For the text-containing cell, return its midpoint in (x, y) coordinate format. 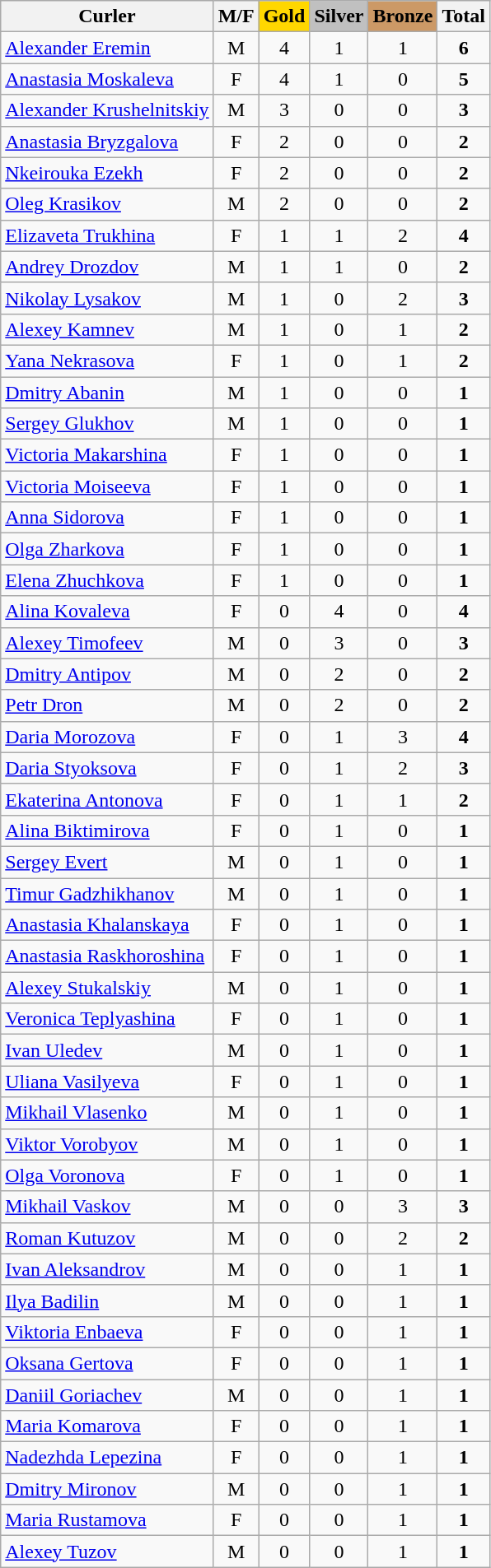
Elena Zhuchkova (107, 580)
Bronze (403, 16)
Mikhail Vlasenko (107, 1113)
Yana Nekrasova (107, 361)
M/F (236, 16)
Petr Dron (107, 705)
Elizaveta Trukhina (107, 235)
Anastasia Raskhoroshina (107, 956)
Nkeirouka Ezekh (107, 173)
Alexey Kamnev (107, 329)
Anna Sidorova (107, 518)
Viktoria Enbaeva (107, 1332)
Gold (284, 16)
Andrey Drozdov (107, 267)
5 (464, 79)
Roman Kutuzov (107, 1238)
Ivan Aleksandrov (107, 1269)
Ilya Badilin (107, 1300)
Ivan Uledev (107, 1050)
Daria Morozova (107, 737)
Daniil Goriachev (107, 1395)
Total (464, 16)
6 (464, 48)
Curler (107, 16)
Ekaterina Antonova (107, 799)
Nadezhda Lepezina (107, 1458)
Anastasia Khalanskaya (107, 925)
Dmitry Abanin (107, 393)
Alina Kovaleva (107, 612)
Alexey Tuzov (107, 1552)
Alexander Eremin (107, 48)
Mikhail Vaskov (107, 1207)
Daria Styoksova (107, 768)
Sergey Evert (107, 862)
Maria Komarova (107, 1426)
Timur Gadzhikhanov (107, 893)
Maria Rustamova (107, 1520)
Oleg Krasikov (107, 204)
Dmitry Mironov (107, 1489)
Alexey Timofeev (107, 643)
Silver (339, 16)
Alexander Krushelnitskiy (107, 110)
Sergey Glukhov (107, 424)
Uliana Vasilyeva (107, 1082)
Alexey Stukalskiy (107, 988)
Oksana Gertova (107, 1363)
Olga Voronova (107, 1175)
Olga Zharkova (107, 549)
Alina Biktimirova (107, 831)
Anastasia Moskaleva (107, 79)
Viktor Vorobyov (107, 1144)
Victoria Makarshina (107, 455)
Veronica Teplyashina (107, 1019)
Victoria Moiseeva (107, 486)
Anastasia Bryzgalova (107, 142)
Dmitry Antipov (107, 674)
Nikolay Lysakov (107, 298)
